Detect which cell encompasses the target text, then output its (x, y) center coordinate. 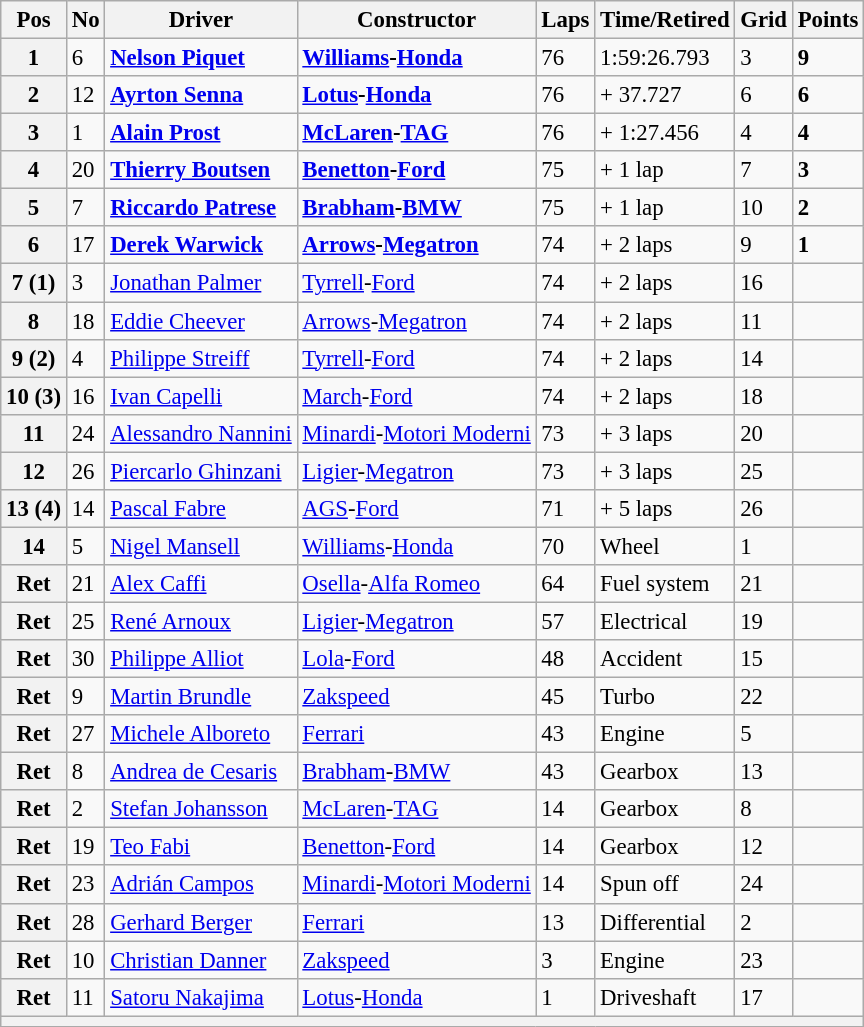
27 (85, 734)
Time/Retired (665, 20)
Adrián Campos (201, 885)
Philippe Alliot (201, 659)
Driveshaft (665, 997)
+ 37.727 (665, 95)
Philippe Streiff (201, 358)
70 (566, 546)
March-Ford (416, 396)
Pos (34, 20)
Spun off (665, 885)
48 (566, 659)
AGS-Ford (416, 509)
René Arnoux (201, 621)
45 (566, 697)
Accident (665, 659)
64 (566, 584)
Differential (665, 922)
Electrical (665, 621)
Martin Brundle (201, 697)
Constructor (416, 20)
Michele Alboreto (201, 734)
Thierry Boutsen (201, 170)
10 (3) (34, 396)
Stefan Johansson (201, 809)
Ayrton Senna (201, 95)
Gerhard Berger (201, 922)
Points (828, 20)
Riccardo Patrese (201, 208)
Derek Warwick (201, 245)
22 (764, 697)
No (85, 20)
28 (85, 922)
7 (1) (34, 283)
15 (764, 659)
Nelson Piquet (201, 58)
Laps (566, 20)
Turbo (665, 697)
Wheel (665, 546)
Christian Danner (201, 960)
+ 1:27.456 (665, 133)
+ 5 laps (665, 509)
Osella-Alfa Romeo (416, 584)
Andrea de Cesaris (201, 772)
Lola-Ford (416, 659)
13 (4) (34, 509)
Eddie Cheever (201, 321)
Fuel system (665, 584)
Jonathan Palmer (201, 283)
Alessandro Nannini (201, 433)
Piercarlo Ghinzani (201, 471)
Pascal Fabre (201, 509)
Driver (201, 20)
Alain Prost (201, 133)
Ivan Capelli (201, 396)
9 (2) (34, 358)
Nigel Mansell (201, 546)
Grid (764, 20)
30 (85, 659)
Alex Caffi (201, 584)
Satoru Nakajima (201, 997)
Teo Fabi (201, 847)
1:59:26.793 (665, 58)
57 (566, 621)
71 (566, 509)
